From the cell containing the given text, extract its center point as (x, y) coordinate. 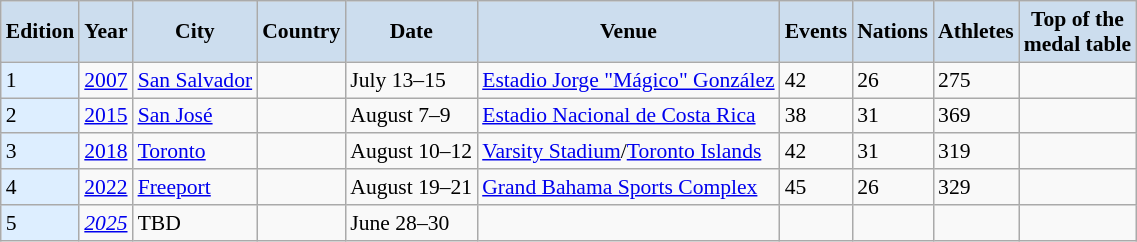
July 13–15 (411, 80)
2007 (106, 80)
2015 (106, 116)
San José (196, 116)
Date (411, 32)
1 (40, 80)
275 (976, 80)
August 10–12 (411, 152)
38 (816, 116)
3 (40, 152)
369 (976, 116)
Athletes (976, 32)
45 (816, 187)
Estadio Jorge "Mágico" González (628, 80)
Nations (892, 32)
Venue (628, 32)
Freeport (196, 187)
August 19–21 (411, 187)
4 (40, 187)
5 (40, 223)
Year (106, 32)
San Salvador (196, 80)
June 28–30 (411, 223)
City (196, 32)
Varsity Stadium/Toronto Islands (628, 152)
Top of themedal table (1078, 32)
319 (976, 152)
329 (976, 187)
Events (816, 32)
August 7–9 (411, 116)
Edition (40, 32)
Toronto (196, 152)
2 (40, 116)
2022 (106, 187)
Country (301, 32)
TBD (196, 223)
Estadio Nacional de Costa Rica (628, 116)
2018 (106, 152)
Grand Bahama Sports Complex (628, 187)
2025 (106, 223)
